Locate the cell with the specified text and output its (x, y) center coordinate. 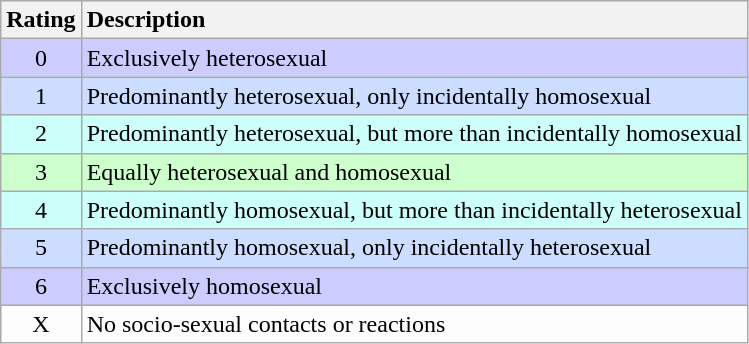
Predominantly homosexual, but more than incidentally heterosexual (414, 210)
Description (414, 20)
4 (41, 210)
Exclusively homosexual (414, 286)
0 (41, 58)
6 (41, 286)
Equally heterosexual and homosexual (414, 172)
3 (41, 172)
2 (41, 134)
Predominantly homosexual, only incidentally heterosexual (414, 248)
X (41, 324)
No socio-sexual contacts or reactions (414, 324)
Exclusively heterosexual (414, 58)
Predominantly heterosexual, but more than incidentally homosexual (414, 134)
Rating (41, 20)
Predominantly heterosexual, only incidentally homosexual (414, 96)
1 (41, 96)
5 (41, 248)
